Pinpoint the cell where the given text exists, returning its [x, y] midpoint coordinate. 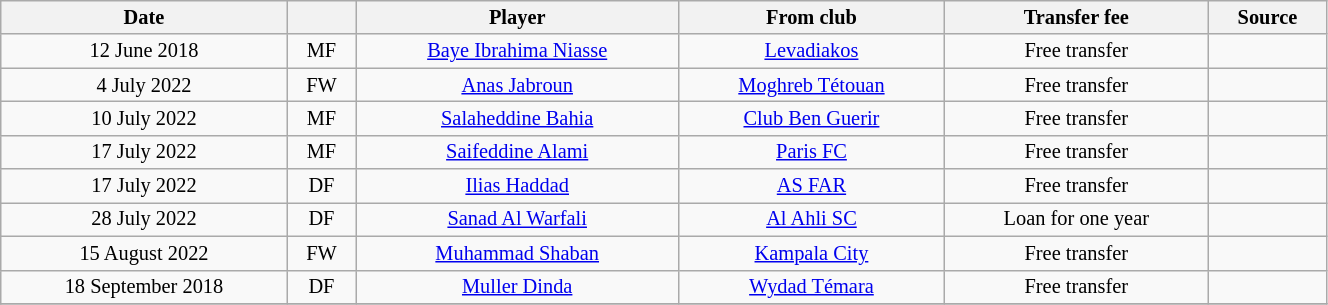
Muller Dinda [518, 287]
Source [1267, 17]
Wydad Témara [812, 287]
28 July 2022 [144, 219]
Sanad Al Warfali [518, 219]
Date [144, 17]
Baye Ibrahima Niasse [518, 51]
15 August 2022 [144, 253]
Transfer fee [1076, 17]
Moghreb Tétouan [812, 85]
Kampala City [812, 253]
Loan for one year [1076, 219]
Anas Jabroun [518, 85]
Club Ben Guerir [812, 118]
Levadiakos [812, 51]
Muhammad Shaban [518, 253]
Ilias Haddad [518, 186]
Player [518, 17]
12 June 2018 [144, 51]
Al Ahli SC [812, 219]
Saifeddine Alami [518, 152]
4 July 2022 [144, 85]
18 September 2018 [144, 287]
From club [812, 17]
Salaheddine Bahia [518, 118]
10 July 2022 [144, 118]
Paris FC [812, 152]
AS FAR [812, 186]
